For the text-containing cell, return its midpoint in (x, y) coordinate format. 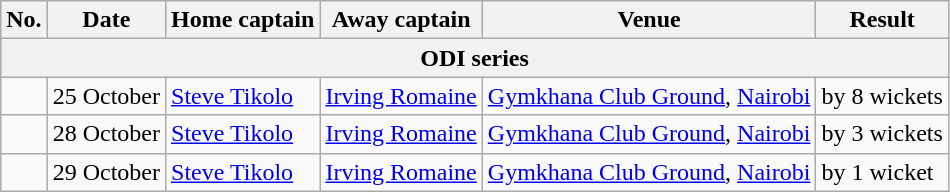
by 3 wickets (882, 134)
Date (106, 20)
by 1 wicket (882, 172)
Result (882, 20)
Away captain (401, 20)
29 October (106, 172)
25 October (106, 96)
Home captain (243, 20)
ODI series (475, 58)
by 8 wickets (882, 96)
28 October (106, 134)
No. (24, 20)
Venue (649, 20)
